For the text-containing cell, return its midpoint in [x, y] coordinate format. 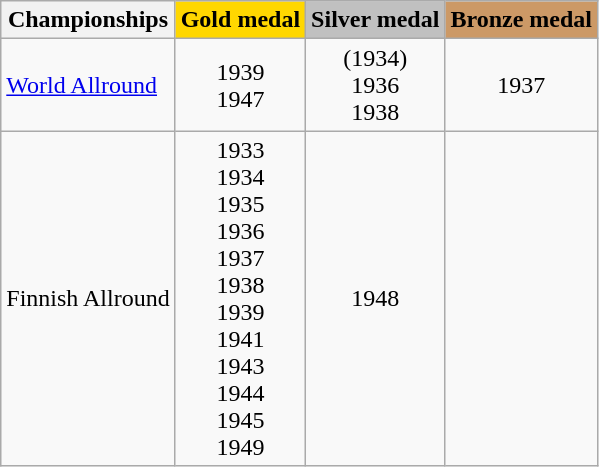
1948 [376, 298]
Finnish Allround [88, 298]
1933 1934 1935 1936 1937 1938 1939 1941 1943 1944 1945 1949 [240, 298]
Bronze medal [522, 20]
(1934) 1936 1938 [376, 85]
1937 [522, 85]
World Allround [88, 85]
1939 1947 [240, 85]
Championships [88, 20]
Silver medal [376, 20]
Gold medal [240, 20]
